Detect which cell encompasses the target text, then output its (x, y) center coordinate. 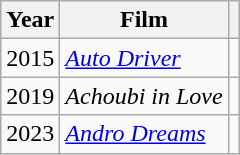
2023 (30, 134)
Auto Driver (144, 58)
Achoubi in Love (144, 96)
Andro Dreams (144, 134)
Year (30, 20)
2019 (30, 96)
2015 (30, 58)
Film (144, 20)
